Search for the cell housing the specified text and yield its (x, y) center coordinate. 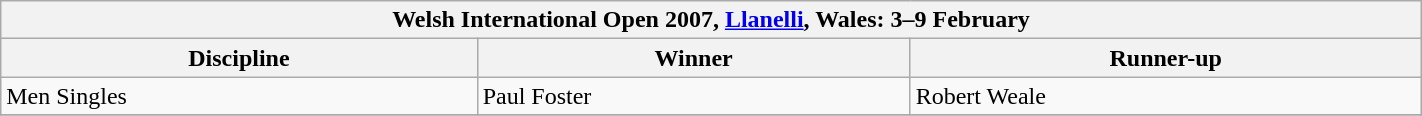
Men Singles (239, 96)
Paul Foster (694, 96)
Discipline (239, 58)
Robert Weale (1166, 96)
Winner (694, 58)
Runner-up (1166, 58)
Welsh International Open 2007, Llanelli, Wales: 3–9 February (711, 20)
